Return the [x, y] coordinate for the center point of the cell that contains the specified text.  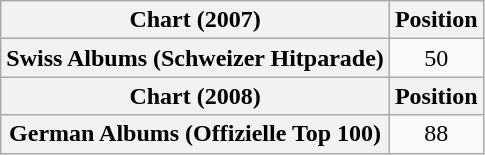
50 [436, 58]
88 [436, 134]
Chart (2008) [196, 96]
Swiss Albums (Schweizer Hitparade) [196, 58]
Chart (2007) [196, 20]
German Albums (Offizielle Top 100) [196, 134]
